Find where the given text appears and provide that cell's center as [X, Y] coordinate. 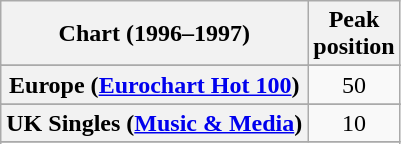
Europe (Eurochart Hot 100) [154, 85]
50 [354, 85]
Chart (1996–1997) [154, 34]
Peakposition [354, 34]
UK Singles (Music & Media) [154, 123]
10 [354, 123]
